Detect which cell encompasses the target text, then output its (X, Y) center coordinate. 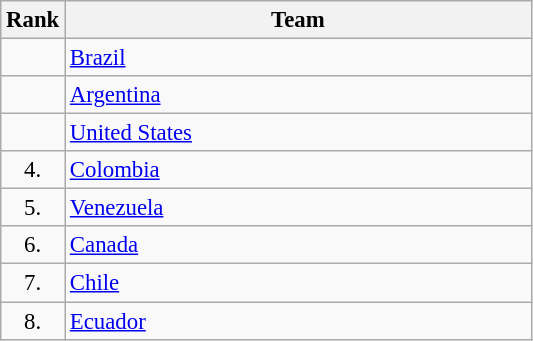
United States (298, 133)
Venezuela (298, 208)
Team (298, 20)
5. (33, 208)
Chile (298, 283)
Brazil (298, 58)
8. (33, 321)
Argentina (298, 95)
6. (33, 245)
Ecuador (298, 321)
4. (33, 170)
Rank (33, 20)
Canada (298, 245)
Colombia (298, 170)
7. (33, 283)
